Return (X, Y) of the center of cell containing provided text 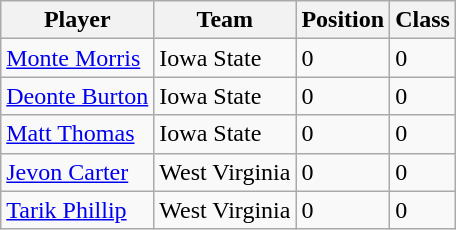
Matt Thomas (78, 134)
Position (343, 20)
Deonte Burton (78, 96)
Monte Morris (78, 58)
Tarik Phillip (78, 210)
Team (225, 20)
Player (78, 20)
Class (423, 20)
Jevon Carter (78, 172)
